Find where the given text appears and provide that cell's center as (x, y) coordinate. 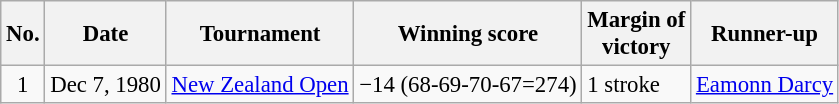
No. (23, 34)
1 (23, 85)
Winning score (468, 34)
Date (106, 34)
Margin ofvictory (636, 34)
Eamonn Darcy (765, 85)
−14 (68-69-70-67=274) (468, 85)
1 stroke (636, 85)
New Zealand Open (260, 85)
Dec 7, 1980 (106, 85)
Tournament (260, 34)
Runner-up (765, 34)
